Scan for the cell matching the given text and deliver its (x, y) coordinate at center. 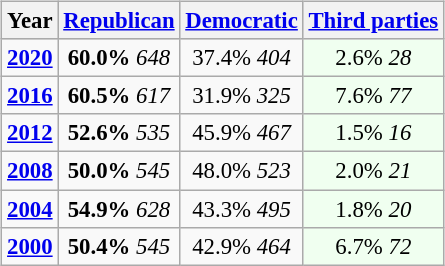
52.6% 535 (119, 133)
2000 (30, 246)
Democratic (242, 21)
2.6% 28 (373, 58)
43.3% 495 (242, 209)
2004 (30, 209)
54.9% 628 (119, 209)
60.5% 617 (119, 96)
Year (30, 21)
2008 (30, 171)
2.0% 21 (373, 171)
42.9% 464 (242, 246)
37.4% 404 (242, 58)
1.5% 16 (373, 133)
31.9% 325 (242, 96)
50.4% 545 (119, 246)
45.9% 467 (242, 133)
2020 (30, 58)
1.8% 20 (373, 209)
2012 (30, 133)
Republican (119, 21)
50.0% 545 (119, 171)
6.7% 72 (373, 246)
7.6% 77 (373, 96)
48.0% 523 (242, 171)
60.0% 648 (119, 58)
2016 (30, 96)
Third parties (373, 21)
